Search for the cell housing the specified text and yield its [X, Y] center coordinate. 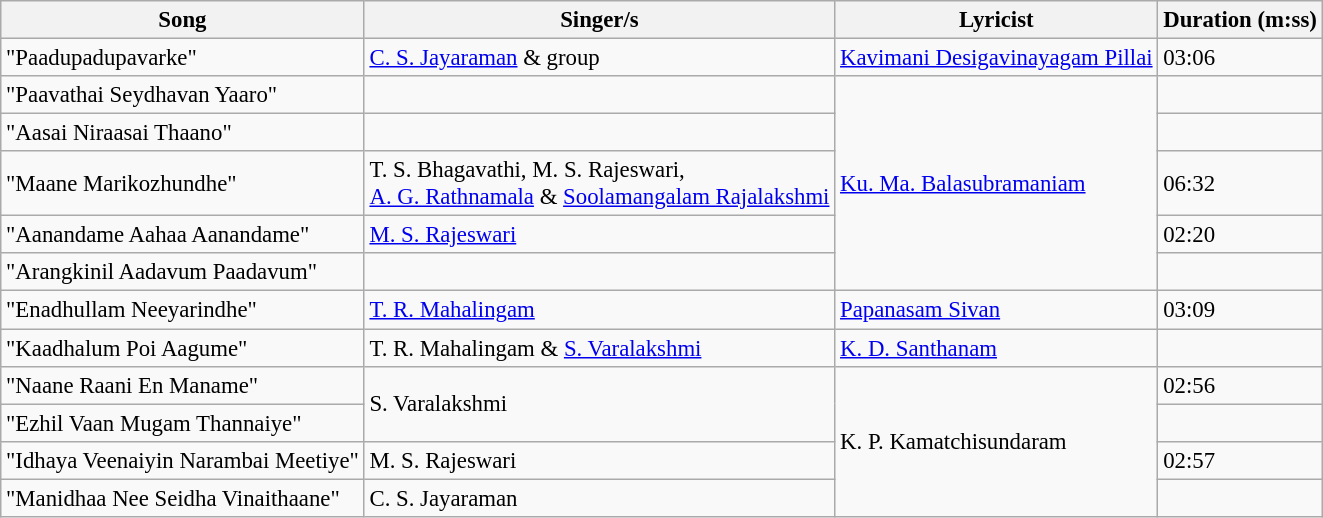
"Paavathai Seydhavan Yaaro" [182, 95]
02:20 [1240, 235]
"Ezhil Vaan Mugam Thannaiye" [182, 423]
Lyricist [996, 20]
"Aanandame Aahaa Aanandame" [182, 235]
"Manidhaa Nee Seidha Vinaithaane" [182, 498]
Ku. Ma. Balasubramaniam [996, 184]
C. S. Jayaraman & group [600, 58]
Kavimani Desigavinayagam Pillai [996, 58]
Duration (m:ss) [1240, 20]
"Naane Raani En Maname" [182, 385]
"Maane Marikozhundhe" [182, 184]
"Paadupadupavarke" [182, 58]
"Kaadhalum Poi Aagume" [182, 348]
T. R. Mahalingam [600, 310]
S. Varalakshmi [600, 404]
"Aasai Niraasai Thaano" [182, 133]
Song [182, 20]
"Arangkinil Aadavum Paadavum" [182, 273]
03:09 [1240, 310]
T. S. Bhagavathi, M. S. Rajeswari,A. G. Rathnamala & Soolamangalam Rajalakshmi [600, 184]
C. S. Jayaraman [600, 498]
03:06 [1240, 58]
02:56 [1240, 385]
Singer/s [600, 20]
02:57 [1240, 460]
T. R. Mahalingam & S. Varalakshmi [600, 348]
K. D. Santhanam [996, 348]
Papanasam Sivan [996, 310]
06:32 [1240, 184]
"Enadhullam Neeyarindhe" [182, 310]
"Idhaya Veenaiyin Narambai Meetiye" [182, 460]
K. P. Kamatchisundaram [996, 441]
